Output the [x, y] coordinate of the center of the cell containing the given text.  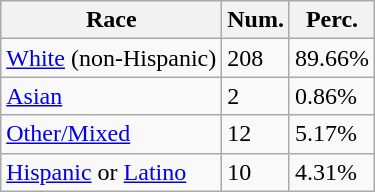
Other/Mixed [112, 134]
89.66% [332, 58]
Race [112, 20]
208 [256, 58]
Num. [256, 20]
5.17% [332, 134]
Asian [112, 96]
12 [256, 134]
0.86% [332, 96]
4.31% [332, 172]
10 [256, 172]
White (non-Hispanic) [112, 58]
2 [256, 96]
Perc. [332, 20]
Hispanic or Latino [112, 172]
